Search for the cell housing the specified text and yield its (X, Y) center coordinate. 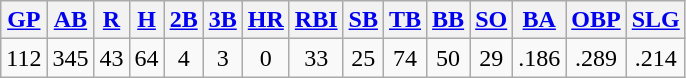
OBP (596, 20)
3B (222, 20)
74 (404, 58)
33 (316, 58)
.289 (596, 58)
29 (492, 58)
BB (448, 20)
SO (492, 20)
3 (222, 58)
4 (184, 58)
50 (448, 58)
25 (363, 58)
RBI (316, 20)
GP (24, 20)
SB (363, 20)
345 (70, 58)
112 (24, 58)
0 (266, 58)
H (146, 20)
SLG (656, 20)
BA (540, 20)
.186 (540, 58)
AB (70, 20)
TB (404, 20)
.214 (656, 58)
2B (184, 20)
HR (266, 20)
64 (146, 58)
43 (112, 58)
R (112, 20)
